Search for the cell housing the specified text and yield its [X, Y] center coordinate. 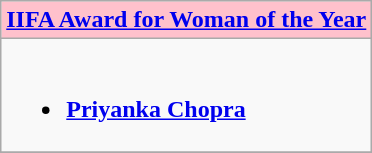
IIFA Award for Woman of the Year [186, 20]
Priyanka Chopra [186, 96]
